Pinpoint the cell where the given text exists, returning its (X, Y) midpoint coordinate. 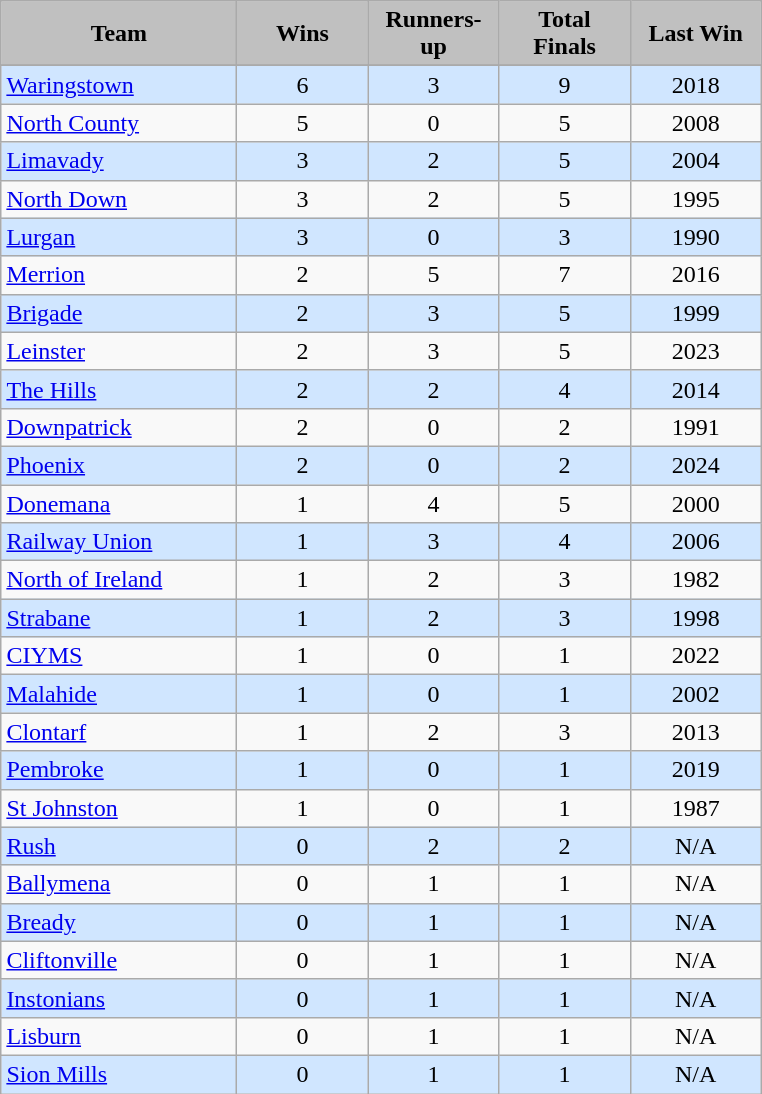
Strabane (119, 618)
1982 (696, 580)
Railway Union (119, 542)
Waringstown (119, 85)
Sion Mills (119, 1074)
1995 (696, 199)
North of Ireland (119, 580)
North Down (119, 199)
2000 (696, 503)
7 (564, 275)
1990 (696, 237)
Limavady (119, 161)
Total Finals (564, 34)
Downpatrick (119, 427)
Bready (119, 922)
Team (119, 34)
Phoenix (119, 465)
2008 (696, 123)
Wins (302, 34)
1991 (696, 427)
1998 (696, 618)
2023 (696, 351)
The Hills (119, 389)
2024 (696, 465)
Lisburn (119, 1036)
2019 (696, 770)
St Johnston (119, 808)
Brigade (119, 313)
2014 (696, 389)
Clontarf (119, 732)
Instonians (119, 998)
Last Win (696, 34)
6 (302, 85)
Merrion (119, 275)
Leinster (119, 351)
Cliftonville (119, 960)
1999 (696, 313)
CIYMS (119, 656)
2004 (696, 161)
Donemana (119, 503)
North County (119, 123)
2016 (696, 275)
Ballymena (119, 884)
2022 (696, 656)
2002 (696, 694)
2018 (696, 85)
Runners-up (434, 34)
2013 (696, 732)
Lurgan (119, 237)
9 (564, 85)
2006 (696, 542)
Rush (119, 846)
Pembroke (119, 770)
Malahide (119, 694)
1987 (696, 808)
